Capture the cell that displays the provided text and extract its (X, Y) central coordinate. 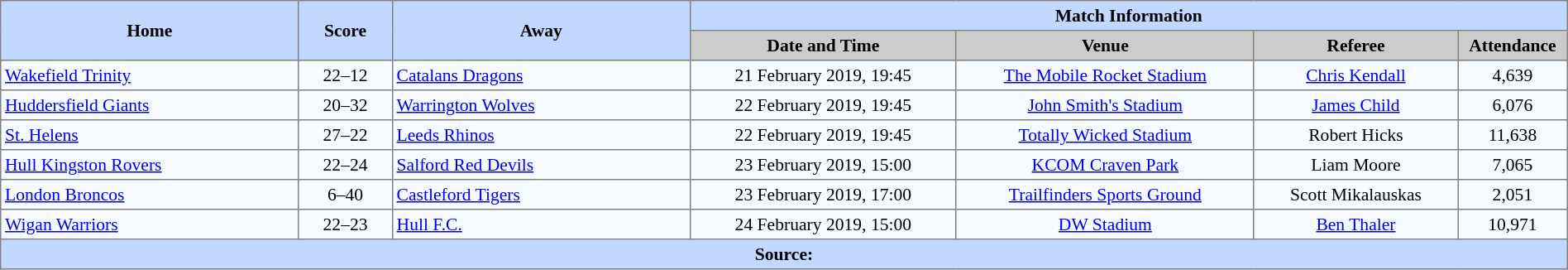
Source: (784, 254)
Leeds Rhinos (541, 135)
St. Helens (150, 135)
Attendance (1513, 46)
Salford Red Devils (541, 165)
Totally Wicked Stadium (1105, 135)
Warrington Wolves (541, 105)
London Broncos (150, 195)
Away (541, 31)
6–40 (346, 195)
22–23 (346, 224)
6,076 (1513, 105)
Wakefield Trinity (150, 75)
The Mobile Rocket Stadium (1105, 75)
KCOM Craven Park (1105, 165)
24 February 2019, 15:00 (823, 224)
2,051 (1513, 195)
22–24 (346, 165)
4,639 (1513, 75)
Robert Hicks (1355, 135)
21 February 2019, 19:45 (823, 75)
Chris Kendall (1355, 75)
20–32 (346, 105)
11,638 (1513, 135)
23 February 2019, 17:00 (823, 195)
23 February 2019, 15:00 (823, 165)
Date and Time (823, 46)
Huddersfield Giants (150, 105)
John Smith's Stadium (1105, 105)
Catalans Dragons (541, 75)
Wigan Warriors (150, 224)
Hull F.C. (541, 224)
DW Stadium (1105, 224)
10,971 (1513, 224)
Home (150, 31)
Ben Thaler (1355, 224)
Score (346, 31)
27–22 (346, 135)
Match Information (1128, 16)
Hull Kingston Rovers (150, 165)
Venue (1105, 46)
Trailfinders Sports Ground (1105, 195)
Scott Mikalauskas (1355, 195)
James Child (1355, 105)
Castleford Tigers (541, 195)
Referee (1355, 46)
Liam Moore (1355, 165)
7,065 (1513, 165)
22–12 (346, 75)
